Return the (x, y) coordinate for the center point of the cell that contains the specified text.  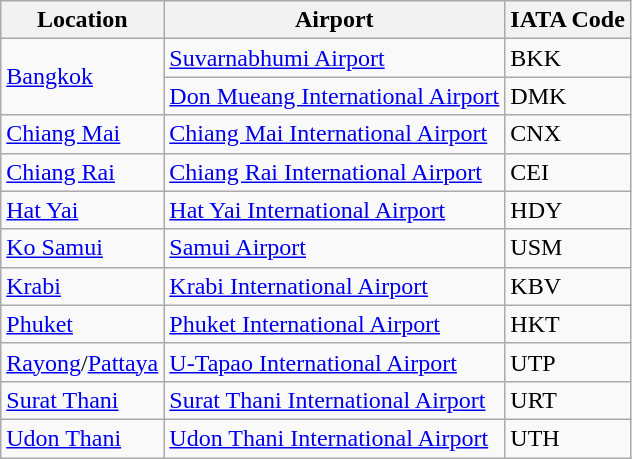
Krabi (82, 286)
Phuket (82, 324)
UTH (568, 438)
Surat Thani (82, 400)
Krabi International Airport (334, 286)
Phuket International Airport (334, 324)
Udon Thani (82, 438)
U-Tapao International Airport (334, 362)
HKT (568, 324)
Suvarnabhumi Airport (334, 58)
Rayong/Pattaya (82, 362)
DMK (568, 96)
Location (82, 20)
Surat Thani International Airport (334, 400)
USM (568, 248)
Chiang Mai (82, 134)
Bangkok (82, 77)
Hat Yai (82, 210)
Hat Yai International Airport (334, 210)
Ko Samui (82, 248)
URT (568, 400)
Udon Thani International Airport (334, 438)
KBV (568, 286)
Chiang Mai International Airport (334, 134)
CNX (568, 134)
Chiang Rai International Airport (334, 172)
Samui Airport (334, 248)
UTP (568, 362)
IATA Code (568, 20)
BKK (568, 58)
CEI (568, 172)
Airport (334, 20)
HDY (568, 210)
Don Mueang International Airport (334, 96)
Chiang Rai (82, 172)
